Search for the cell housing the specified text and yield its (x, y) center coordinate. 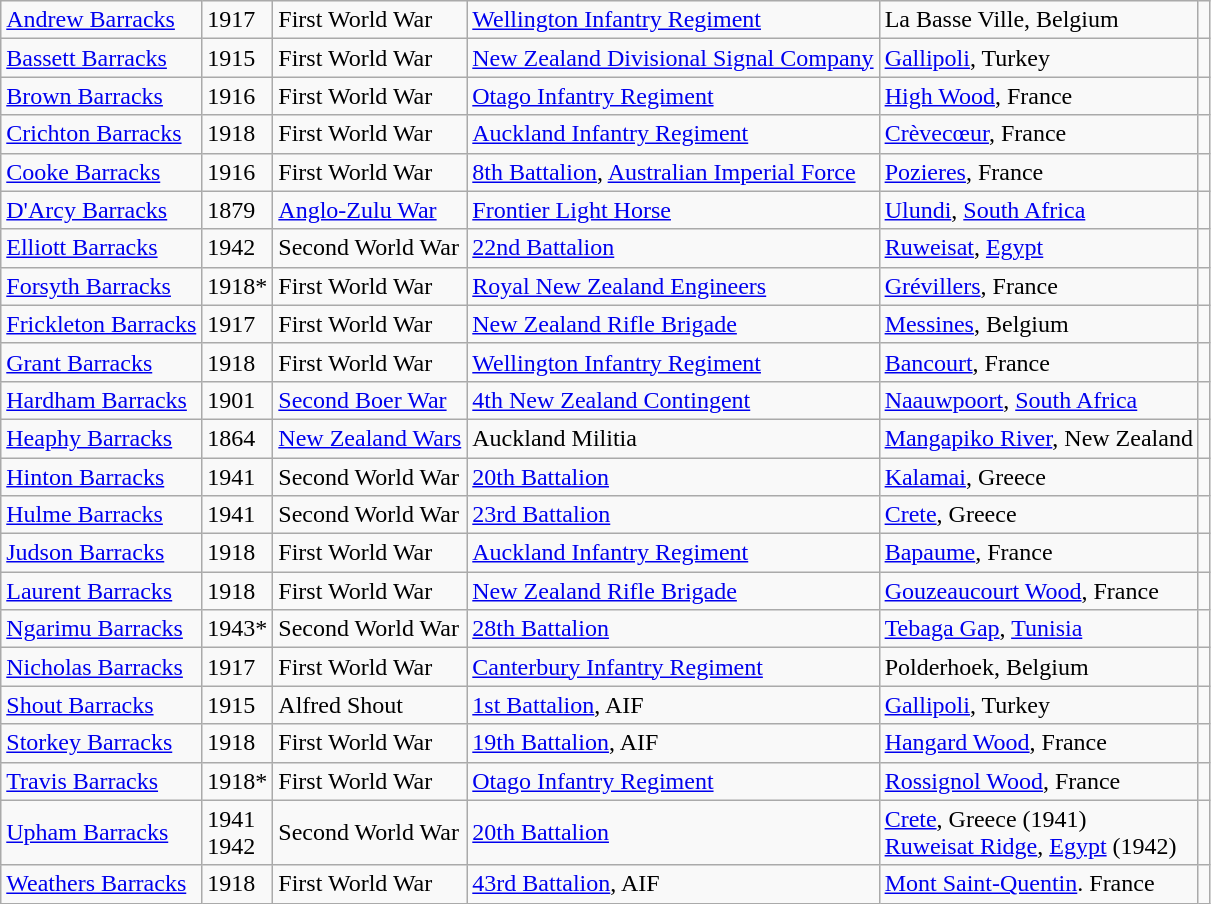
New Zealand Divisional Signal Company (673, 58)
Upham Barracks (102, 832)
Gouzeaucourt Wood, France (1038, 591)
Travis Barracks (102, 781)
Naauwpoort, South Africa (1038, 400)
La Basse Ville, Belgium (1038, 20)
Kalamai, Greece (1038, 477)
D'Arcy Barracks (102, 210)
Rossignol Wood, France (1038, 781)
Pozieres, France (1038, 172)
Bancourt, France (1038, 362)
Second Boer War (370, 400)
Auckland Militia (673, 438)
19th Battalion, AIF (673, 743)
1st Battalion, AIF (673, 705)
Alfred Shout (370, 705)
Polderhoek, Belgium (1038, 667)
Bapaume, France (1038, 553)
Mont Saint-Quentin. France (1038, 884)
Nicholas Barracks (102, 667)
Frickleton Barracks (102, 324)
19411942 (238, 832)
Ngarimu Barracks (102, 629)
1901 (238, 400)
Hardham Barracks (102, 400)
Frontier Light Horse (673, 210)
Anglo-Zulu War (370, 210)
1879 (238, 210)
Cooke Barracks (102, 172)
Hinton Barracks (102, 477)
Hulme Barracks (102, 515)
Crèvecœur, France (1038, 134)
Ruweisat, Egypt (1038, 248)
Shout Barracks (102, 705)
Elliott Barracks (102, 248)
Royal New Zealand Engineers (673, 286)
Mangapiko River, New Zealand (1038, 438)
Laurent Barracks (102, 591)
1864 (238, 438)
Heaphy Barracks (102, 438)
Andrew Barracks (102, 20)
8th Battalion, Australian Imperial Force (673, 172)
Grant Barracks (102, 362)
Judson Barracks (102, 553)
1942 (238, 248)
Canterbury Infantry Regiment (673, 667)
Weathers Barracks (102, 884)
Crichton Barracks (102, 134)
Forsyth Barracks (102, 286)
4th New Zealand Contingent (673, 400)
Grévillers, France (1038, 286)
22nd Battalion (673, 248)
Brown Barracks (102, 96)
Hangard Wood, France (1038, 743)
High Wood, France (1038, 96)
23rd Battalion (673, 515)
43rd Battalion, AIF (673, 884)
Crete, Greece (1941)Ruweisat Ridge, Egypt (1942) (1038, 832)
Bassett Barracks (102, 58)
New Zealand Wars (370, 438)
Ulundi, South Africa (1038, 210)
Crete, Greece (1038, 515)
1943* (238, 629)
Messines, Belgium (1038, 324)
Storkey Barracks (102, 743)
28th Battalion (673, 629)
Tebaga Gap, Tunisia (1038, 629)
